Output the [x, y] coordinate of the center of the cell containing the given text.  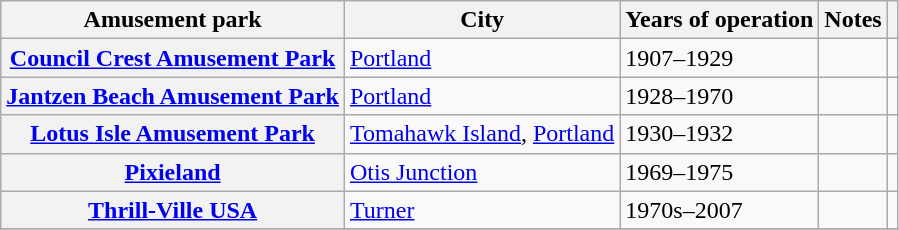
1928–1970 [720, 96]
Years of operation [720, 20]
1907–1929 [720, 58]
Pixieland [173, 172]
Notes [853, 20]
Council Crest Amusement Park [173, 58]
1970s–2007 [720, 210]
Otis Junction [482, 172]
Jantzen Beach Amusement Park [173, 96]
Amusement park [173, 20]
Tomahawk Island, Portland [482, 134]
City [482, 20]
Thrill-Ville USA [173, 210]
Lotus Isle Amusement Park [173, 134]
1930–1932 [720, 134]
1969–1975 [720, 172]
Turner [482, 210]
